Return (x, y) of the center of cell containing provided text 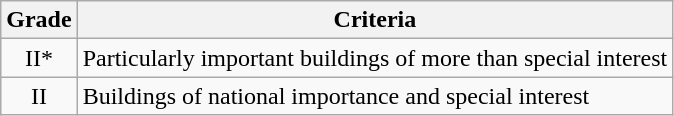
Buildings of national importance and special interest (375, 96)
Grade (39, 20)
II* (39, 58)
Criteria (375, 20)
II (39, 96)
Particularly important buildings of more than special interest (375, 58)
